Identify which cell holds the provided text, then report its [X, Y] central coordinate. 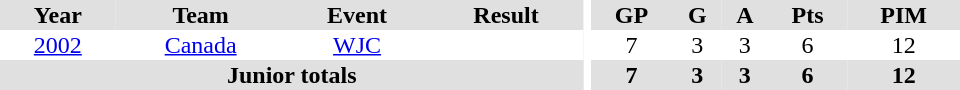
Pts [808, 15]
G [698, 15]
Result [506, 15]
Year [58, 15]
WJC [358, 45]
2002 [58, 45]
GP [631, 15]
Junior totals [292, 75]
A [745, 15]
PIM [904, 15]
Team [201, 15]
Event [358, 15]
Canada [201, 45]
